Return (x, y) of the center of cell containing provided text 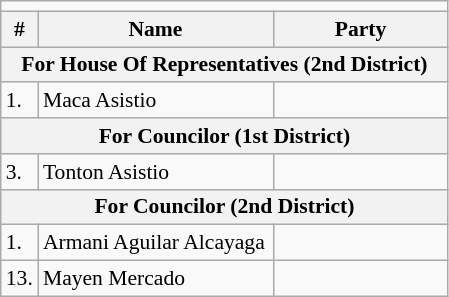
For House Of Representatives (2nd District) (224, 65)
Name (156, 29)
Maca Asistio (156, 101)
Armani Aguilar Alcayaga (156, 243)
For Councilor (1st District) (224, 136)
For Councilor (2nd District) (224, 207)
# (20, 29)
Tonton Asistio (156, 172)
3. (20, 172)
Party (360, 29)
13. (20, 279)
Mayen Mercado (156, 279)
